Identify which cell holds the provided text, then report its (x, y) central coordinate. 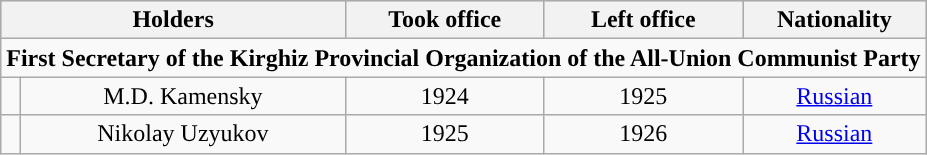
1924 (444, 96)
1926 (644, 134)
Took office (444, 20)
Nationality (835, 20)
Holders (174, 20)
Nikolay Uzyukov (182, 134)
M.D. Kamensky (182, 96)
First Secretary of the Kirghiz Provincial Organization of the All-Union Communist Party (464, 58)
Left office (644, 20)
